Scan for the cell matching the given text and deliver its [X, Y] coordinate at center. 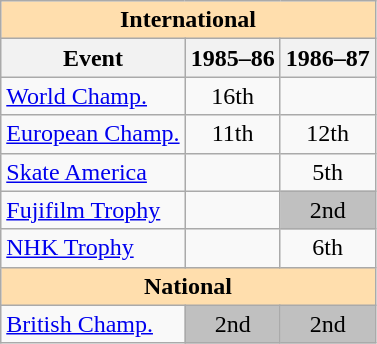
1985–86 [232, 58]
British Champ. [93, 324]
6th [328, 248]
5th [328, 172]
NHK Trophy [93, 248]
Fujifilm Trophy [93, 210]
World Champ. [93, 96]
International [188, 20]
Skate America [93, 172]
European Champ. [93, 134]
1986–87 [328, 58]
Event [93, 58]
11th [232, 134]
National [188, 286]
12th [328, 134]
16th [232, 96]
